Locate the cell with the specified text and output its [x, y] center coordinate. 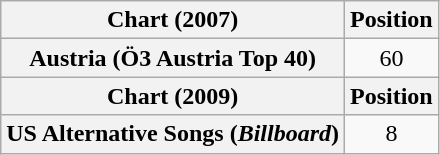
8 [392, 134]
60 [392, 58]
Austria (Ö3 Austria Top 40) [173, 58]
Chart (2009) [173, 96]
US Alternative Songs (Billboard) [173, 134]
Chart (2007) [173, 20]
